Return the (X, Y) coordinate for the center point of the cell that contains the specified text.  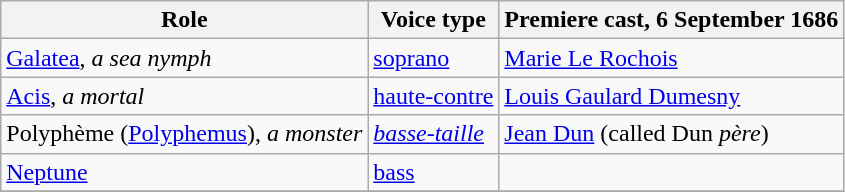
Louis Gaulard Dumesny (672, 96)
Role (184, 20)
basse-taille (434, 134)
Polyphème (Polyphemus), a monster (184, 134)
bass (434, 172)
Marie Le Rochois (672, 58)
Acis, a mortal (184, 96)
Jean Dun (called Dun père) (672, 134)
Voice type (434, 20)
haute-contre (434, 96)
Galatea, a sea nymph (184, 58)
soprano (434, 58)
Neptune (184, 172)
Premiere cast, 6 September 1686 (672, 20)
